Return the (X, Y) coordinate for the center point of the cell that contains the specified text.  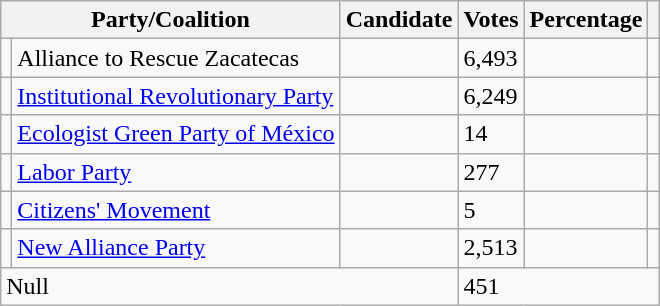
Alliance to Rescue Zacatecas (176, 58)
Labor Party (176, 172)
Percentage (586, 20)
2,513 (491, 248)
New Alliance Party (176, 248)
Votes (491, 20)
6,249 (491, 96)
6,493 (491, 58)
5 (491, 210)
Null (230, 286)
Citizens' Movement (176, 210)
Party/Coalition (170, 20)
451 (558, 286)
277 (491, 172)
Ecologist Green Party of México (176, 134)
Institutional Revolutionary Party (176, 96)
14 (491, 134)
Candidate (399, 20)
